Search for the cell housing the specified text and yield its [x, y] center coordinate. 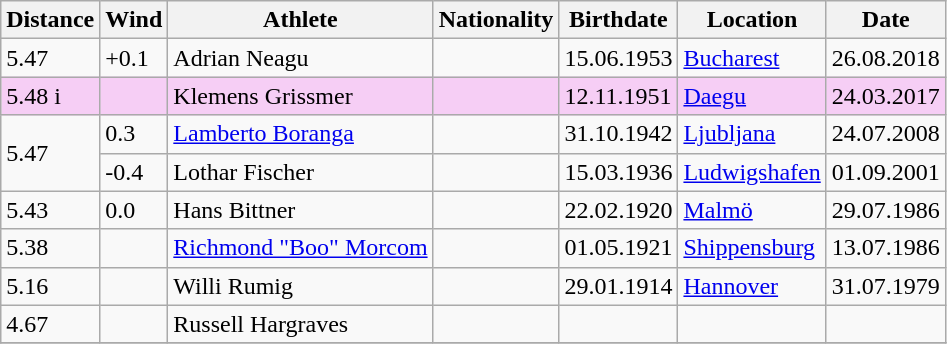
Richmond "Boo" Morcom [300, 248]
Ludwigshafen [752, 172]
5.43 [50, 210]
5.48 i [50, 96]
15.06.1953 [618, 58]
Lothar Fischer [300, 172]
31.07.1979 [886, 286]
Wind [134, 20]
5.38 [50, 248]
Ljubljana [752, 134]
5.16 [50, 286]
Hans Bittner [300, 210]
4.67 [50, 324]
Birthdate [618, 20]
31.10.1942 [618, 134]
Location [752, 20]
01.05.1921 [618, 248]
13.07.1986 [886, 248]
0.0 [134, 210]
Hannover [752, 286]
Daegu [752, 96]
Date [886, 20]
Russell Hargraves [300, 324]
Nationality [496, 20]
24.07.2008 [886, 134]
26.08.2018 [886, 58]
29.01.1914 [618, 286]
15.03.1936 [618, 172]
Adrian Neagu [300, 58]
+0.1 [134, 58]
22.02.1920 [618, 210]
Willi Rumig [300, 286]
Shippensburg [752, 248]
0.3 [134, 134]
-0.4 [134, 172]
Bucharest [752, 58]
12.11.1951 [618, 96]
Distance [50, 20]
24.03.2017 [886, 96]
29.07.1986 [886, 210]
01.09.2001 [886, 172]
Athlete [300, 20]
Lamberto Boranga [300, 134]
Klemens Grissmer [300, 96]
Malmö [752, 210]
